Capture the cell that displays the provided text and extract its (X, Y) central coordinate. 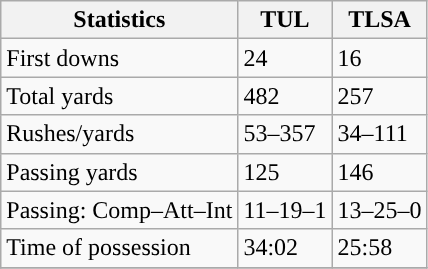
Passing: Comp–Att–Int (120, 210)
11–19–1 (285, 210)
First downs (120, 58)
Statistics (120, 20)
Rushes/yards (120, 134)
53–357 (285, 134)
146 (380, 172)
125 (285, 172)
13–25–0 (380, 210)
16 (380, 58)
Passing yards (120, 172)
34–111 (380, 134)
24 (285, 58)
Time of possession (120, 248)
25:58 (380, 248)
TUL (285, 20)
34:02 (285, 248)
482 (285, 96)
TLSA (380, 20)
257 (380, 96)
Total yards (120, 96)
